Return the (x, y) coordinate for the center point of the cell that contains the specified text.  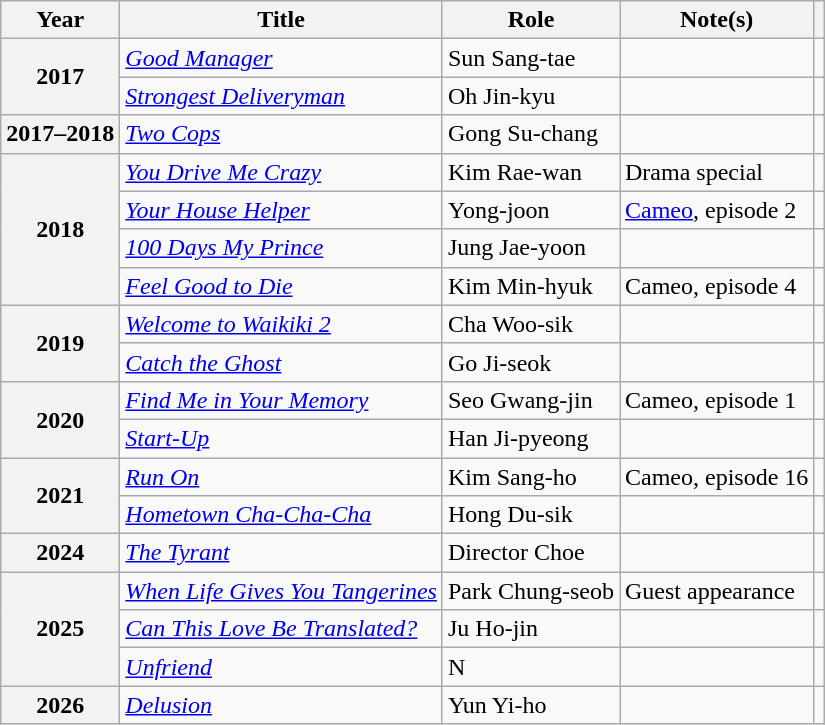
Han Ji-pyeong (530, 438)
Good Manager (282, 58)
Strongest Deliveryman (282, 96)
Welcome to Waikiki 2 (282, 324)
Hong Du-sik (530, 515)
Seo Gwang-jin (530, 400)
Kim Sang-ho (530, 477)
Oh Jin-kyu (530, 96)
2024 (60, 553)
You Drive Me Crazy (282, 172)
Jung Jae-yoon (530, 248)
Cha Woo-sik (530, 324)
Delusion (282, 705)
Two Cops (282, 134)
Title (282, 20)
Director Choe (530, 553)
Cameo, episode 16 (717, 477)
Kim Rae-wan (530, 172)
Catch the Ghost (282, 362)
Year (60, 20)
Role (530, 20)
Yun Yi-ho (530, 705)
Go Ji-seok (530, 362)
Feel Good to Die (282, 286)
100 Days My Prince (282, 248)
Sun Sang-tae (530, 58)
Drama special (717, 172)
Kim Min-hyuk (530, 286)
2020 (60, 419)
Note(s) (717, 20)
Unfriend (282, 667)
Cameo, episode 1 (717, 400)
2019 (60, 343)
When Life Gives You Tangerines (282, 591)
Cameo, episode 4 (717, 286)
Run On (282, 477)
2017–2018 (60, 134)
2017 (60, 77)
Cameo, episode 2 (717, 210)
2021 (60, 496)
N (530, 667)
Can This Love Be Translated? (282, 629)
Yong-joon (530, 210)
2018 (60, 229)
Start-Up (282, 438)
2025 (60, 629)
Gong Su-chang (530, 134)
Find Me in Your Memory (282, 400)
The Tyrant (282, 553)
Ju Ho-jin (530, 629)
2026 (60, 705)
Your House Helper (282, 210)
Hometown Cha-Cha-Cha (282, 515)
Park Chung-seob (530, 591)
Guest appearance (717, 591)
